From the cell containing the given text, extract its center point as [X, Y] coordinate. 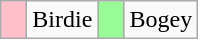
Bogey [161, 20]
Birdie [62, 20]
